Detect which cell encompasses the target text, then output its [x, y] center coordinate. 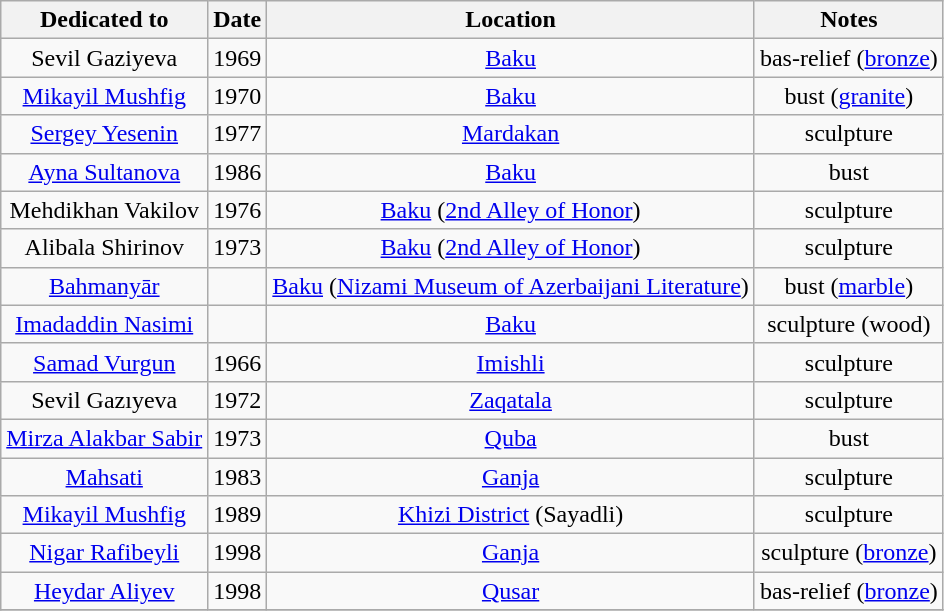
sculpture (bronze) [848, 553]
Notes [848, 20]
Ayna Sultanova [104, 172]
bust (marble) [848, 286]
Heydar Aliyev [104, 591]
1977 [238, 134]
bust (granite) [848, 96]
Mehdikhan Vakilov [104, 210]
Imadaddin Nasimi [104, 324]
1970 [238, 96]
Samad Vurgun [104, 362]
1972 [238, 400]
1969 [238, 58]
Mardakan [511, 134]
Mahsati [104, 477]
Qusar [511, 591]
Khizi District (Sayadli) [511, 515]
1983 [238, 477]
Zaqatala [511, 400]
Date [238, 20]
1986 [238, 172]
Alibala Shirinov [104, 248]
Mirza Alakbar Sabir [104, 438]
Nigar Rafibeyli [104, 553]
Baku (Nizami Museum of Azerbaijani Literature) [511, 286]
1966 [238, 362]
Dedicated to [104, 20]
1976 [238, 210]
Quba [511, 438]
Sevil Gazıyeva [104, 400]
Sevil Gaziyeva [104, 58]
sculpture (wood) [848, 324]
Imishli [511, 362]
1989 [238, 515]
Sergey Yesenin [104, 134]
Bahmanyār [104, 286]
Location [511, 20]
